For the text-containing cell, return its midpoint in (X, Y) coordinate format. 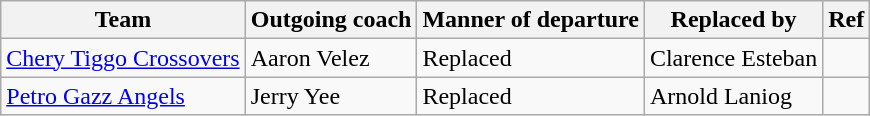
Outgoing coach (331, 20)
Replaced by (733, 20)
Ref (846, 20)
Arnold Laniog (733, 96)
Petro Gazz Angels (123, 96)
Team (123, 20)
Aaron Velez (331, 58)
Chery Tiggo Crossovers (123, 58)
Clarence Esteban (733, 58)
Jerry Yee (331, 96)
Manner of departure (530, 20)
